Scan for the cell matching the given text and deliver its (X, Y) coordinate at center. 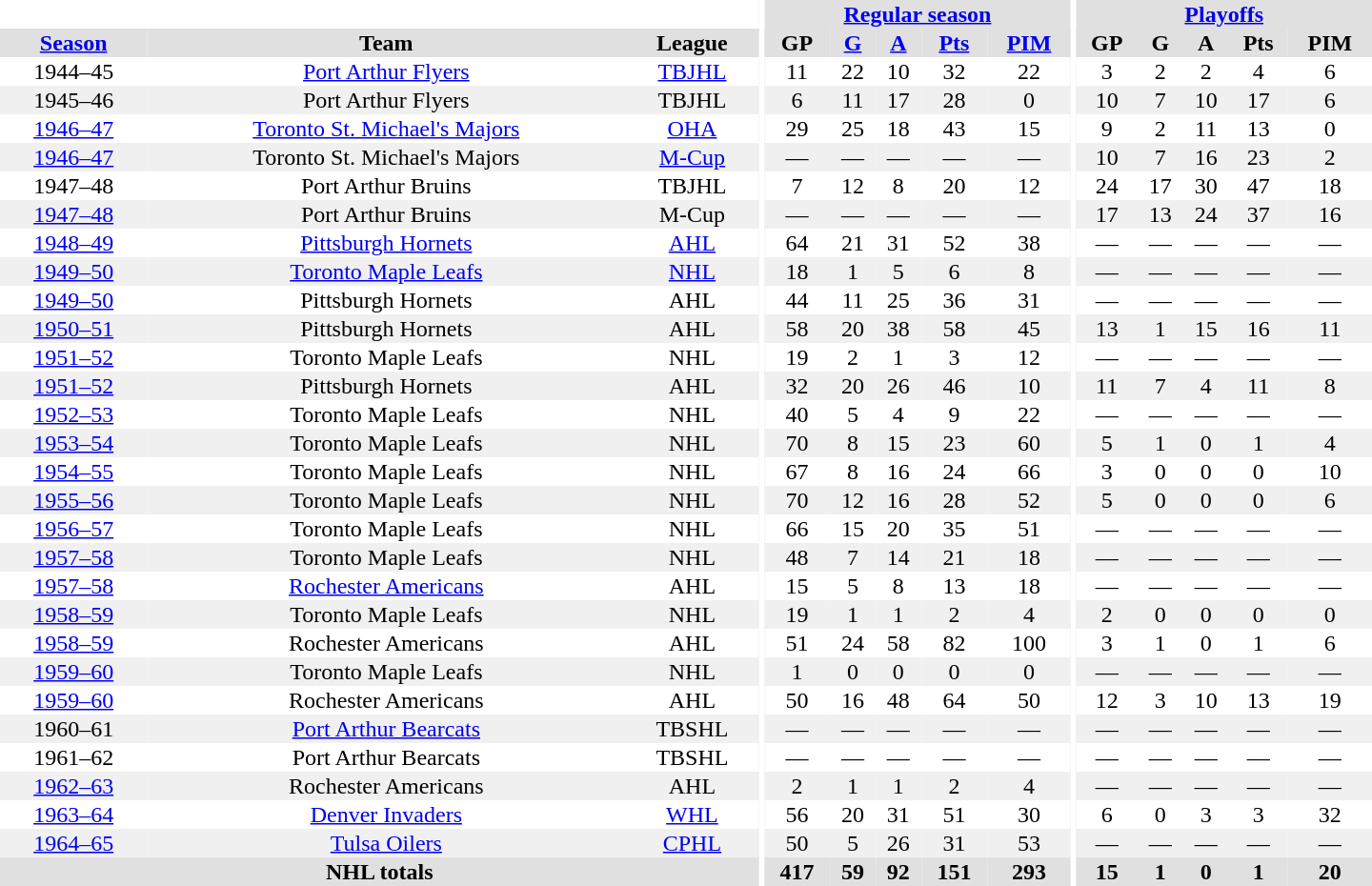
1950–51 (73, 329)
1948–49 (73, 243)
417 (797, 872)
1962–63 (73, 786)
CPHL (692, 843)
1953–54 (73, 443)
56 (797, 815)
1956–57 (73, 529)
OHA (692, 129)
45 (1029, 329)
Regular season (918, 14)
Denver Invaders (386, 815)
1963–64 (73, 815)
36 (955, 300)
1954–55 (73, 472)
1952–53 (73, 414)
29 (797, 129)
293 (1029, 872)
1944–45 (73, 71)
14 (898, 557)
1961–62 (73, 757)
37 (1259, 214)
82 (955, 643)
Tulsa Oilers (386, 843)
1955–56 (73, 500)
151 (955, 872)
47 (1259, 186)
Team (386, 43)
League (692, 43)
Playoffs (1223, 14)
53 (1029, 843)
WHL (692, 815)
100 (1029, 643)
46 (955, 386)
67 (797, 472)
NHL totals (379, 872)
44 (797, 300)
35 (955, 529)
60 (1029, 443)
1964–65 (73, 843)
40 (797, 414)
59 (853, 872)
Season (73, 43)
1945–46 (73, 100)
92 (898, 872)
43 (955, 129)
1960–61 (73, 729)
